Detect which cell encompasses the target text, then output its (X, Y) center coordinate. 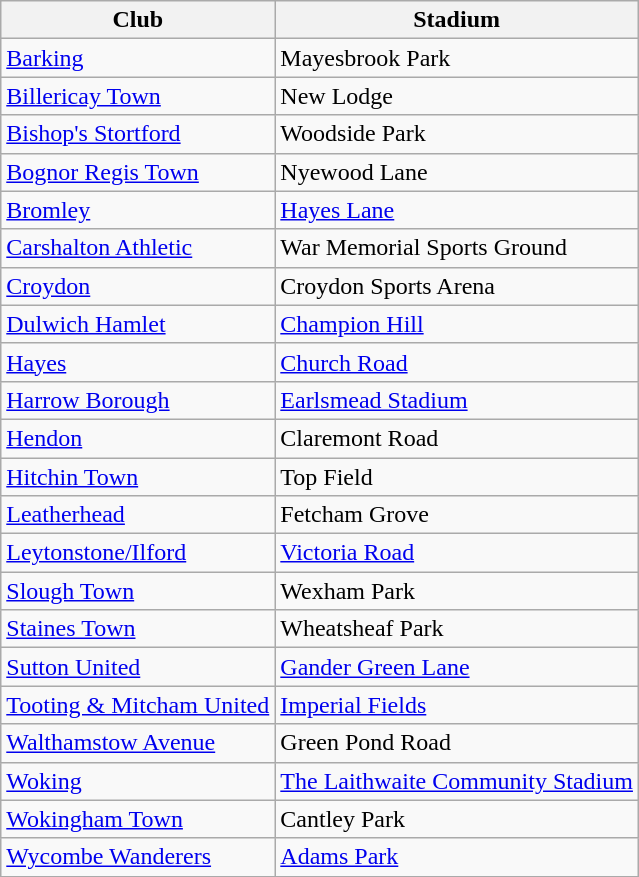
Cantley Park (457, 819)
Bishop's Stortford (138, 134)
Woking (138, 781)
Slough Town (138, 591)
Hayes Lane (457, 210)
Leytonstone/Ilford (138, 553)
Victoria Road (457, 553)
The Laithwaite Community Stadium (457, 781)
Green Pond Road (457, 743)
Croydon (138, 286)
Champion Hill (457, 324)
Barking (138, 58)
Wheatsheaf Park (457, 629)
Adams Park (457, 857)
Mayesbrook Park (457, 58)
Hendon (138, 438)
Dulwich Hamlet (138, 324)
Leatherhead (138, 515)
Croydon Sports Arena (457, 286)
Earlsmead Stadium (457, 400)
Stadium (457, 20)
Harrow Borough (138, 400)
Nyewood Lane (457, 172)
Sutton United (138, 667)
Bognor Regis Town (138, 172)
Woodside Park (457, 134)
Imperial Fields (457, 705)
Hayes (138, 362)
Wokingham Town (138, 819)
Wexham Park (457, 591)
Wycombe Wanderers (138, 857)
Staines Town (138, 629)
Walthamstow Avenue (138, 743)
New Lodge (457, 96)
Top Field (457, 477)
Church Road (457, 362)
Fetcham Grove (457, 515)
Hitchin Town (138, 477)
Carshalton Athletic (138, 248)
Billericay Town (138, 96)
Gander Green Lane (457, 667)
Tooting & Mitcham United (138, 705)
War Memorial Sports Ground (457, 248)
Claremont Road (457, 438)
Club (138, 20)
Bromley (138, 210)
